Return (X, Y) of the center of cell containing provided text 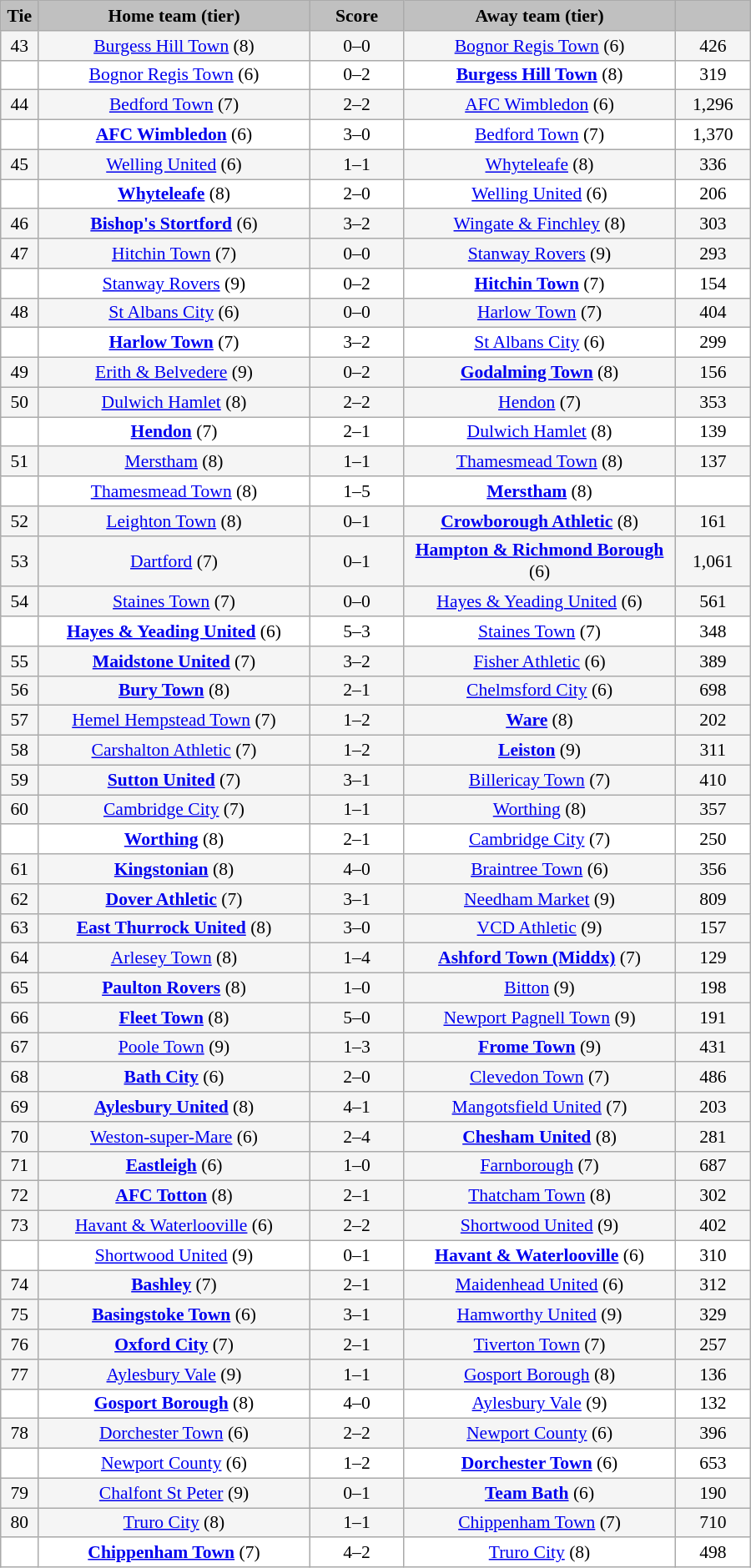
AFC Totton (8) (174, 1196)
257 (713, 1344)
52 (20, 521)
55 (20, 661)
687 (713, 1166)
Braintree Town (6) (540, 869)
Poole Town (9) (174, 1048)
1,061 (713, 560)
1–3 (356, 1048)
Aylesbury United (8) (174, 1107)
653 (713, 1464)
Ware (8) (540, 721)
1,370 (713, 135)
47 (20, 254)
Away team (tier) (540, 16)
404 (713, 313)
60 (20, 810)
293 (713, 254)
Tiverton Town (7) (540, 1344)
299 (713, 343)
486 (713, 1078)
VCD Athletic (9) (540, 928)
319 (713, 75)
78 (20, 1434)
250 (713, 840)
Thatcham Town (8) (540, 1196)
139 (713, 432)
Carshalton Athletic (7) (174, 751)
136 (713, 1375)
50 (20, 402)
Bitton (9) (540, 988)
357 (713, 810)
Team Bath (6) (540, 1493)
Bashley (7) (174, 1285)
70 (20, 1137)
Basingstoke Town (6) (174, 1315)
Mangotsfield United (7) (540, 1107)
Clevedon Town (7) (540, 1078)
Chelmsford City (6) (540, 691)
Frome Town (9) (540, 1048)
72 (20, 1196)
Maidstone United (7) (174, 661)
59 (20, 780)
44 (20, 105)
73 (20, 1226)
396 (713, 1434)
74 (20, 1285)
68 (20, 1078)
57 (20, 721)
69 (20, 1107)
East Thurrock United (8) (174, 928)
Leighton Town (8) (174, 521)
310 (713, 1255)
77 (20, 1375)
410 (713, 780)
698 (713, 691)
Eastleigh (6) (174, 1166)
353 (713, 402)
281 (713, 1137)
Wingate & Finchley (8) (540, 224)
64 (20, 958)
Hamworthy United (9) (540, 1315)
Chesham United (8) (540, 1137)
45 (20, 164)
190 (713, 1493)
67 (20, 1048)
Oxford City (7) (174, 1344)
710 (713, 1523)
61 (20, 869)
348 (713, 631)
Arlesey Town (8) (174, 958)
137 (713, 462)
356 (713, 869)
Paulton Rovers (8) (174, 988)
431 (713, 1048)
71 (20, 1166)
Fleet Town (8) (174, 1018)
311 (713, 751)
Fisher Athletic (6) (540, 661)
129 (713, 958)
80 (20, 1523)
191 (713, 1018)
Dartford (7) (174, 560)
402 (713, 1226)
303 (713, 224)
43 (20, 46)
312 (713, 1285)
Hampton & Richmond Borough (6) (540, 560)
157 (713, 928)
Ashford Town (Middx) (7) (540, 958)
Score (356, 16)
198 (713, 988)
46 (20, 224)
58 (20, 751)
2–4 (356, 1137)
56 (20, 691)
203 (713, 1107)
62 (20, 899)
389 (713, 661)
Godalming Town (8) (540, 373)
Bury Town (8) (174, 691)
498 (713, 1553)
1–4 (356, 958)
809 (713, 899)
329 (713, 1315)
302 (713, 1196)
Bath City (6) (174, 1078)
1–5 (356, 491)
Home team (tier) (174, 16)
49 (20, 373)
79 (20, 1493)
Farnborough (7) (540, 1166)
76 (20, 1344)
Billericay Town (7) (540, 780)
4–1 (356, 1107)
156 (713, 373)
4–2 (356, 1553)
Newport Pagnell Town (9) (540, 1018)
Kingstonian (8) (174, 869)
Crowborough Athletic (8) (540, 521)
Weston-super-Mare (6) (174, 1137)
161 (713, 521)
Sutton United (7) (174, 780)
426 (713, 46)
48 (20, 313)
66 (20, 1018)
Erith & Belvedere (9) (174, 373)
206 (713, 194)
Needham Market (9) (540, 899)
Maidenhead United (6) (540, 1285)
Leiston (9) (540, 751)
Dover Athletic (7) (174, 899)
561 (713, 602)
5–0 (356, 1018)
54 (20, 602)
Hemel Hempstead Town (7) (174, 721)
65 (20, 988)
1,296 (713, 105)
75 (20, 1315)
132 (713, 1404)
Tie (20, 16)
Chalfont St Peter (9) (174, 1493)
51 (20, 462)
336 (713, 164)
63 (20, 928)
202 (713, 721)
5–3 (356, 631)
154 (713, 284)
53 (20, 560)
Bishop's Stortford (6) (174, 224)
